Find where the given text appears and provide that cell's center as [x, y] coordinate. 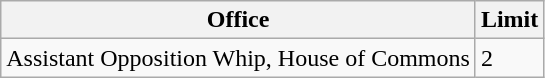
Office [238, 20]
2 [509, 58]
Assistant Opposition Whip, House of Commons [238, 58]
Limit [509, 20]
